Output the (X, Y) coordinate of the center of the cell containing the given text.  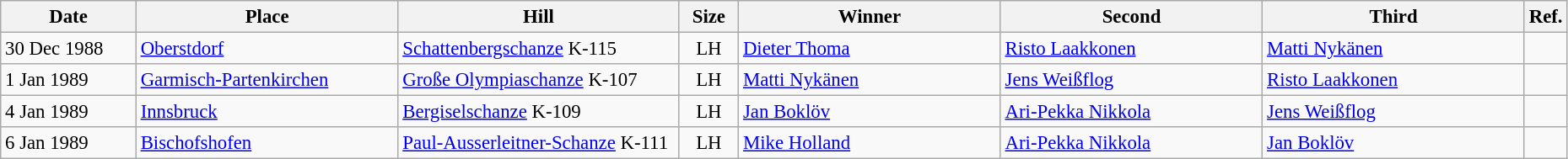
Size (709, 17)
Second (1132, 17)
Third (1393, 17)
Oberstdorf (267, 49)
Date (69, 17)
Mike Holland (870, 143)
Große Olympiaschanze K-107 (538, 80)
Place (267, 17)
Bergiselschanze K-109 (538, 112)
4 Jan 1989 (69, 112)
Garmisch-Partenkirchen (267, 80)
30 Dec 1988 (69, 49)
Dieter Thoma (870, 49)
Ref. (1545, 17)
6 Jan 1989 (69, 143)
Bischofshofen (267, 143)
Schattenbergschanze K-115 (538, 49)
1 Jan 1989 (69, 80)
Paul-Ausserleitner-Schanze K-111 (538, 143)
Winner (870, 17)
Hill (538, 17)
Innsbruck (267, 112)
